From the cell containing the given text, extract its center point as [x, y] coordinate. 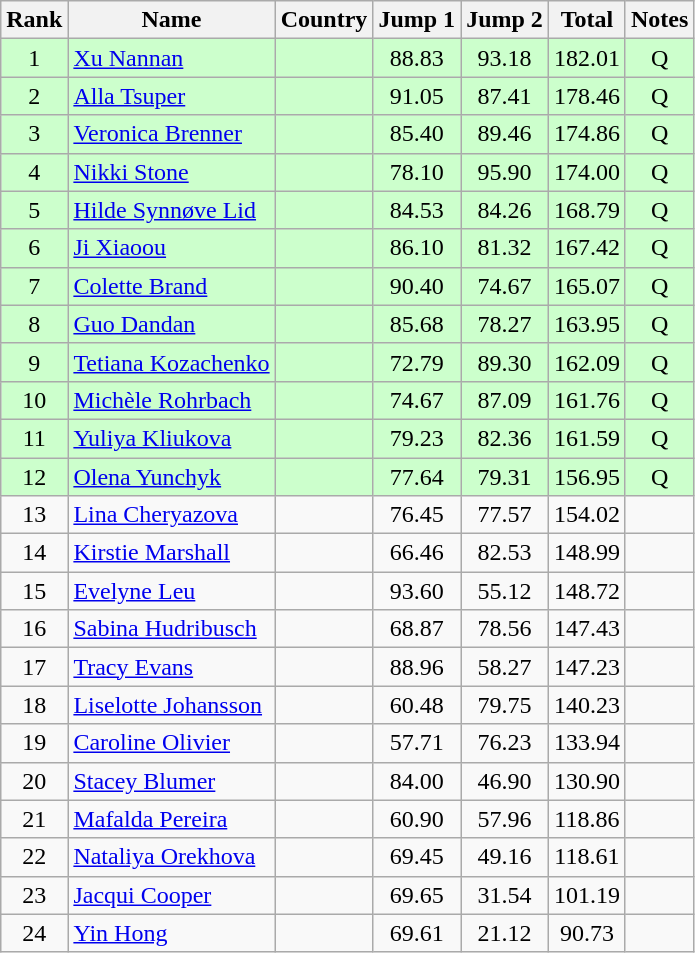
57.96 [505, 819]
66.46 [417, 553]
58.27 [505, 667]
15 [34, 591]
21.12 [505, 933]
95.90 [505, 172]
Kirstie Marshall [172, 553]
4 [34, 172]
Olena Yunchyk [172, 477]
82.36 [505, 438]
7 [34, 286]
84.26 [505, 210]
77.57 [505, 515]
161.76 [586, 400]
21 [34, 819]
86.10 [417, 248]
Guo Dandan [172, 324]
79.23 [417, 438]
13 [34, 515]
Country [324, 20]
16 [34, 629]
Jump 2 [505, 20]
Xu Nannan [172, 58]
Lina Cheryazova [172, 515]
69.61 [417, 933]
69.65 [417, 895]
78.56 [505, 629]
156.95 [586, 477]
81.32 [505, 248]
72.79 [417, 362]
Jacqui Cooper [172, 895]
148.99 [586, 553]
82.53 [505, 553]
174.00 [586, 172]
147.23 [586, 667]
Total [586, 20]
Tracy Evans [172, 667]
165.07 [586, 286]
78.10 [417, 172]
Stacey Blumer [172, 781]
Rank [34, 20]
90.40 [417, 286]
11 [34, 438]
87.09 [505, 400]
Jump 1 [417, 20]
101.19 [586, 895]
154.02 [586, 515]
Tetiana Kozachenko [172, 362]
79.31 [505, 477]
93.18 [505, 58]
60.90 [417, 819]
76.45 [417, 515]
68.87 [417, 629]
49.16 [505, 857]
79.75 [505, 705]
147.43 [586, 629]
6 [34, 248]
78.27 [505, 324]
3 [34, 134]
88.96 [417, 667]
84.00 [417, 781]
17 [34, 667]
Mafalda Pereira [172, 819]
Hilde Synnøve Lid [172, 210]
89.46 [505, 134]
8 [34, 324]
23 [34, 895]
77.64 [417, 477]
69.45 [417, 857]
24 [34, 933]
22 [34, 857]
12 [34, 477]
1 [34, 58]
2 [34, 96]
161.59 [586, 438]
148.72 [586, 591]
Evelyne Leu [172, 591]
87.41 [505, 96]
88.83 [417, 58]
10 [34, 400]
31.54 [505, 895]
91.05 [417, 96]
19 [34, 743]
57.71 [417, 743]
Veronica Brenner [172, 134]
60.48 [417, 705]
89.30 [505, 362]
Yuliya Kliukova [172, 438]
Ji Xiaoou [172, 248]
Notes [659, 20]
Colette Brand [172, 286]
178.46 [586, 96]
133.94 [586, 743]
85.68 [417, 324]
174.86 [586, 134]
90.73 [586, 933]
14 [34, 553]
Alla Tsuper [172, 96]
Nikki Stone [172, 172]
Yin Hong [172, 933]
85.40 [417, 134]
168.79 [586, 210]
118.86 [586, 819]
Name [172, 20]
76.23 [505, 743]
18 [34, 705]
182.01 [586, 58]
5 [34, 210]
46.90 [505, 781]
Sabina Hudribusch [172, 629]
93.60 [417, 591]
Nataliya Orekhova [172, 857]
140.23 [586, 705]
84.53 [417, 210]
9 [34, 362]
130.90 [586, 781]
167.42 [586, 248]
Liselotte Johansson [172, 705]
Caroline Olivier [172, 743]
163.95 [586, 324]
118.61 [586, 857]
20 [34, 781]
Michèle Rohrbach [172, 400]
55.12 [505, 591]
162.09 [586, 362]
